Pinpoint the cell where the given text exists, returning its (x, y) midpoint coordinate. 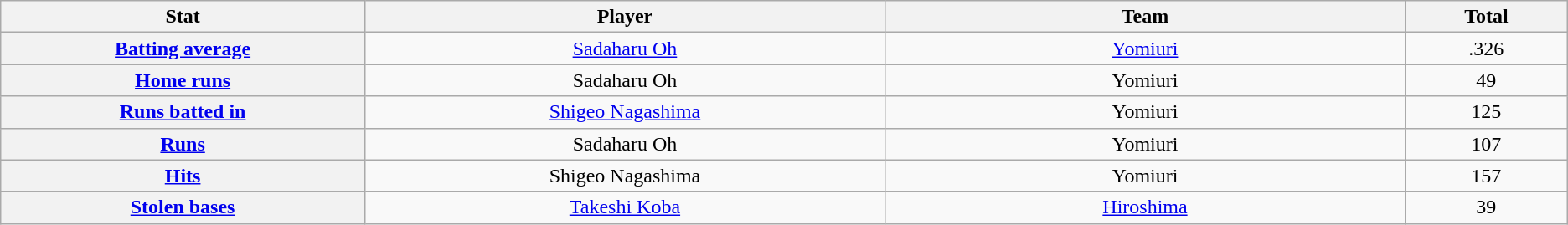
.326 (1486, 49)
157 (1486, 176)
125 (1486, 112)
107 (1486, 144)
Stat (183, 17)
Stolen bases (183, 207)
49 (1486, 80)
Player (625, 17)
Runs batted in (183, 112)
Hits (183, 176)
Total (1486, 17)
Team (1144, 17)
Home runs (183, 80)
39 (1486, 207)
Takeshi Koba (625, 207)
Runs (183, 144)
Hiroshima (1144, 207)
Batting average (183, 49)
